Return the [x, y] coordinate for the center point of the cell that contains the specified text.  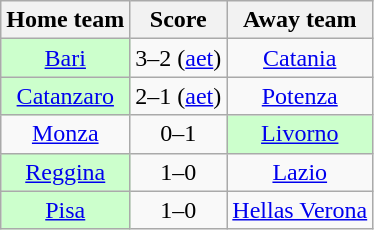
Livorno [300, 134]
3–2 (aet) [178, 58]
Home team [66, 20]
Pisa [66, 210]
Lazio [300, 172]
Hellas Verona [300, 210]
Bari [66, 58]
Catania [300, 58]
Score [178, 20]
Potenza [300, 96]
Catanzaro [66, 96]
Reggina [66, 172]
2–1 (aet) [178, 96]
Away team [300, 20]
Monza [66, 134]
0–1 [178, 134]
